From the cell containing the given text, extract its center point as [X, Y] coordinate. 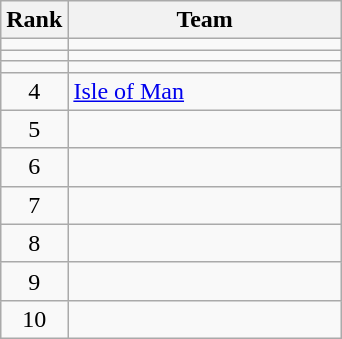
8 [34, 243]
Team [205, 20]
Isle of Man [205, 91]
Rank [34, 20]
6 [34, 167]
9 [34, 281]
7 [34, 205]
4 [34, 91]
5 [34, 129]
10 [34, 319]
